Capture the cell that displays the provided text and extract its [X, Y] central coordinate. 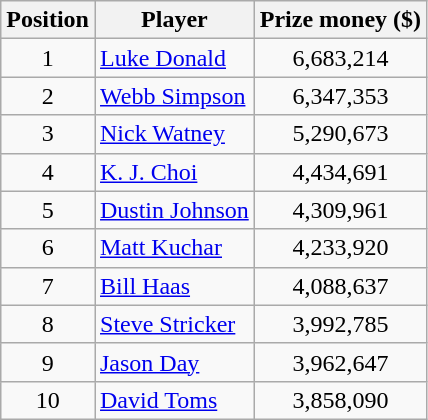
Luke Donald [174, 58]
3,992,785 [340, 324]
Bill Haas [174, 286]
Player [174, 20]
5,290,673 [340, 134]
5 [48, 210]
4,309,961 [340, 210]
6,683,214 [340, 58]
7 [48, 286]
Dustin Johnson [174, 210]
4,088,637 [340, 286]
3,858,090 [340, 400]
2 [48, 96]
4,233,920 [340, 248]
4 [48, 172]
8 [48, 324]
6,347,353 [340, 96]
Prize money ($) [340, 20]
Jason Day [174, 362]
Webb Simpson [174, 96]
Nick Watney [174, 134]
David Toms [174, 400]
Position [48, 20]
3,962,647 [340, 362]
9 [48, 362]
4,434,691 [340, 172]
6 [48, 248]
Matt Kuchar [174, 248]
K. J. Choi [174, 172]
Steve Stricker [174, 324]
3 [48, 134]
1 [48, 58]
10 [48, 400]
